For the text-containing cell, return its midpoint in (X, Y) coordinate format. 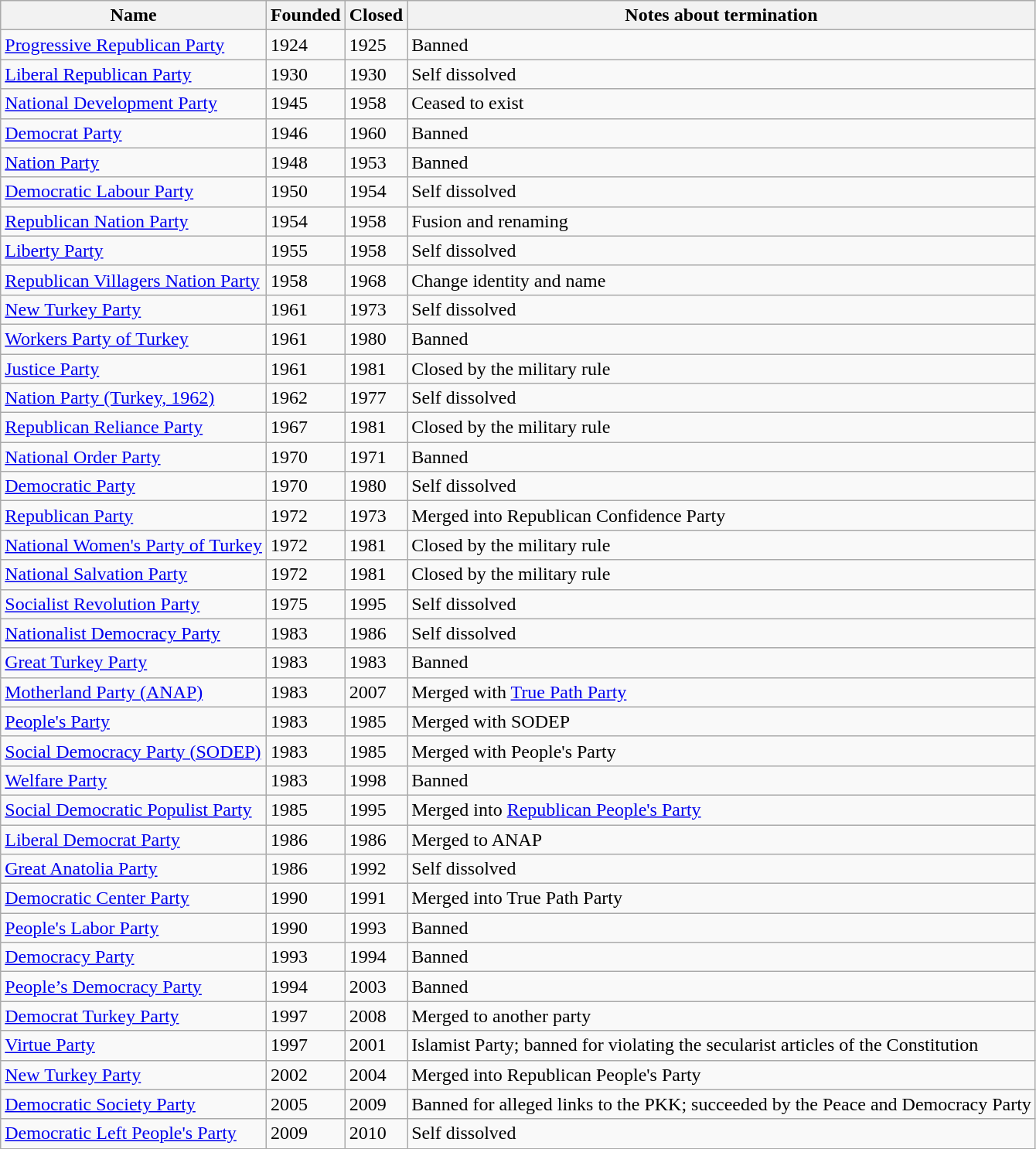
Workers Party of Turkey (134, 339)
People's Party (134, 721)
Merged to another party (722, 1016)
Founded (305, 15)
1953 (376, 162)
Fusion and renaming (722, 221)
Nation Party (Turkey, 1962) (134, 398)
People’s Democracy Party (134, 987)
Banned for alleged links to the PKK; succeeded by the Peace and Democracy Party (722, 1104)
1946 (305, 133)
2001 (376, 1045)
Great Anatolia Party (134, 869)
Nation Party (134, 162)
Liberal Democrat Party (134, 839)
Merged into Republican Confidence Party (722, 516)
Merged with SODEP (722, 721)
1945 (305, 104)
Democrat Turkey Party (134, 1016)
1991 (376, 898)
Democrat Party (134, 133)
1924 (305, 45)
Progressive Republican Party (134, 45)
Name (134, 15)
Great Turkey Party (134, 663)
1971 (376, 457)
Republican Party (134, 516)
1925 (376, 45)
Democratic Left People's Party (134, 1134)
Democratic Center Party (134, 898)
National Women's Party of Turkey (134, 545)
Social Democracy Party (SODEP) (134, 751)
Merged to ANAP (722, 839)
Republican Reliance Party (134, 428)
1955 (305, 251)
Notes about termination (722, 15)
2004 (376, 1075)
Republican Nation Party (134, 221)
Ceased to exist (722, 104)
1998 (376, 780)
National Salvation Party (134, 574)
1968 (376, 280)
Democracy Party (134, 957)
1975 (305, 604)
Motherland Party (ANAP) (134, 692)
Democratic Society Party (134, 1104)
Closed (376, 15)
Merged into True Path Party (722, 898)
National Order Party (134, 457)
1962 (305, 398)
Nationalist Democracy Party (134, 633)
2005 (305, 1104)
Democratic Party (134, 486)
Change identity and name (722, 280)
Democratic Labour Party (134, 192)
National Development Party (134, 104)
People's Labor Party (134, 928)
Virtue Party (134, 1045)
1967 (305, 428)
Liberal Republican Party (134, 74)
1948 (305, 162)
1992 (376, 869)
1950 (305, 192)
2007 (376, 692)
1977 (376, 398)
2003 (376, 987)
Social Democratic Populist Party (134, 810)
1960 (376, 133)
2008 (376, 1016)
Merged with People's Party (722, 751)
Merged with True Path Party (722, 692)
Republican Villagers Nation Party (134, 280)
Welfare Party (134, 780)
Islamist Party; banned for violating the secularist articles of the Constitution (722, 1045)
2010 (376, 1134)
2002 (305, 1075)
Justice Party (134, 369)
Socialist Revolution Party (134, 604)
Liberty Party (134, 251)
